For the text-containing cell, return its midpoint in [X, Y] coordinate format. 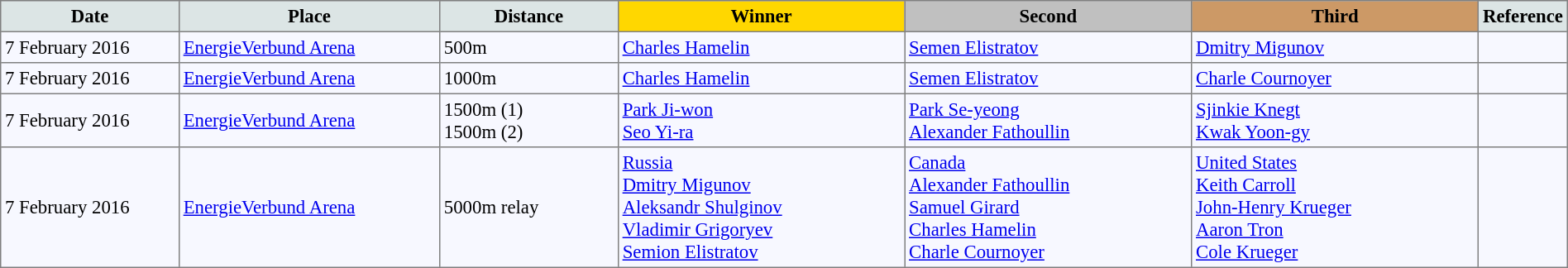
Charle Cournoyer [1335, 79]
Third [1335, 17]
Park Se-yeong Alexander Fathoullin [1049, 120]
Place [309, 17]
500m [529, 47]
United StatesKeith CarrollJohn-Henry KruegerAaron TronCole Krueger [1335, 208]
1500m (1) 1500m (2) [529, 120]
Reference [1523, 17]
5000m relay [529, 208]
Date [90, 17]
CanadaAlexander FathoullinSamuel GirardCharles HamelinCharle Cournoyer [1049, 208]
RussiaDmitry MigunovAleksandr ShulginovVladimir GrigoryevSemion Elistratov [761, 208]
1000m [529, 79]
Winner [761, 17]
Distance [529, 17]
Park Ji-won Seo Yi-ra [761, 120]
Sjinkie Knegt Kwak Yoon-gy [1335, 120]
Second [1049, 17]
Dmitry Migunov [1335, 47]
